Return the (X, Y) coordinate for the center point of the cell that contains the specified text.  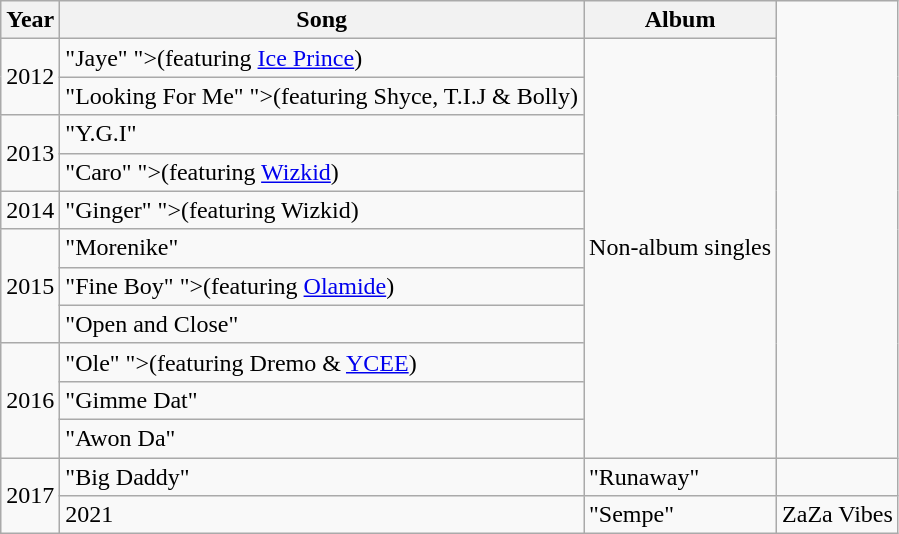
"Big Daddy" (322, 477)
"Open and Close" (322, 324)
2013 (30, 153)
"Ole" ">(featuring Dremo & YCEE) (322, 362)
"Sempe" (680, 515)
Year (30, 20)
"Caro" ">(featuring Wizkid) (322, 172)
2017 (30, 496)
"Morenike" (322, 248)
"Runaway" (680, 477)
Song (322, 20)
"Looking For Me" ">(featuring Shyce, T.I.J & Bolly) (322, 96)
Non-album singles (680, 248)
2021 (322, 515)
ZaZa Vibes (838, 515)
2014 (30, 210)
"Jaye" ">(featuring Ice Prince) (322, 58)
2012 (30, 77)
"Fine Boy" ">(featuring Olamide) (322, 286)
"Awon Da" (322, 438)
Album (680, 20)
2016 (30, 400)
"Ginger" ">(featuring Wizkid) (322, 210)
"Y.G.I" (322, 134)
2015 (30, 286)
"Gimme Dat" (322, 400)
